Capture the cell that displays the provided text and extract its [X, Y] central coordinate. 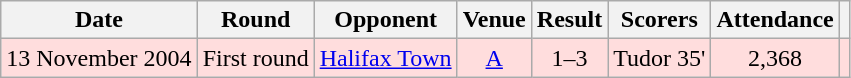
A [494, 58]
Result [569, 20]
Attendance [775, 20]
First round [256, 58]
1–3 [569, 58]
Opponent [386, 20]
Scorers [660, 20]
Date [99, 20]
2,368 [775, 58]
Round [256, 20]
Venue [494, 20]
Halifax Town [386, 58]
Tudor 35' [660, 58]
13 November 2004 [99, 58]
